Output the (x, y) coordinate of the center of the cell containing the given text.  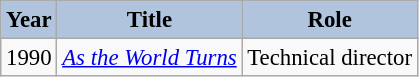
Technical director (330, 58)
1990 (29, 58)
As the World Turns (150, 58)
Title (150, 20)
Year (29, 20)
Role (330, 20)
